From the cell containing the given text, extract its center point as [x, y] coordinate. 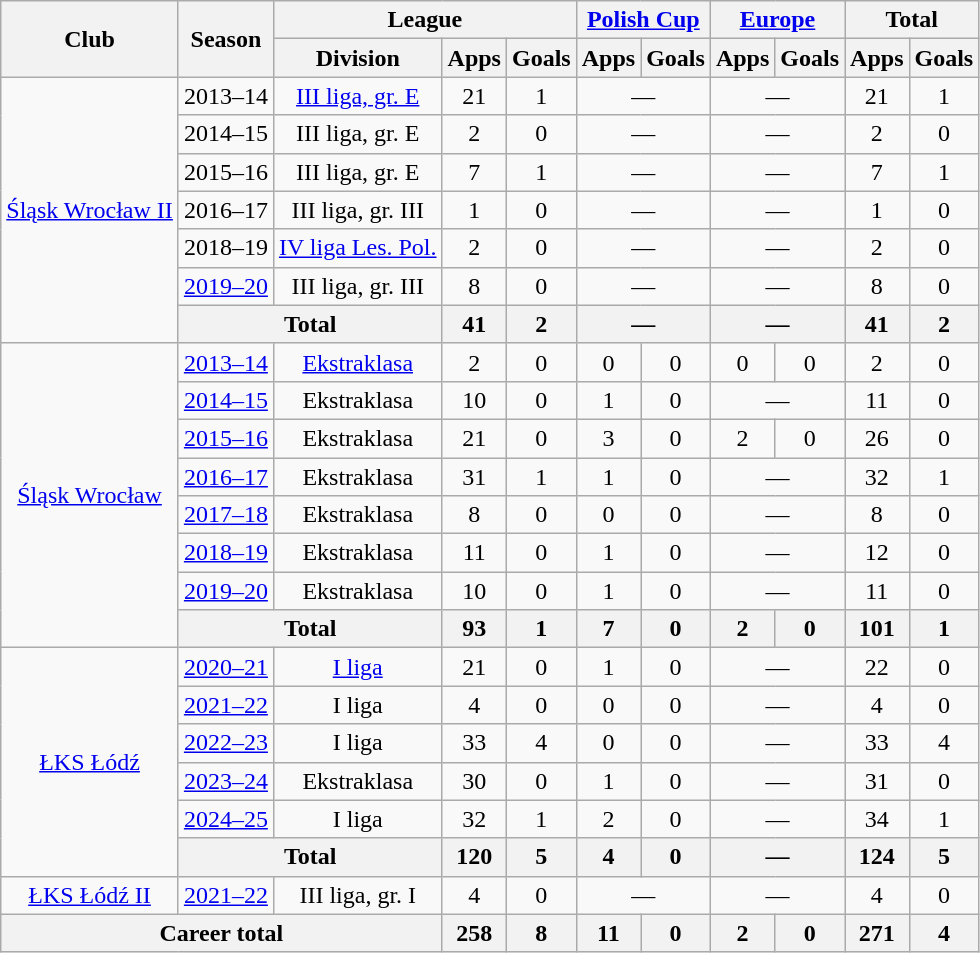
22 [877, 667]
101 [877, 629]
2024–25 [226, 819]
30 [474, 781]
Śląsk Wrocław II [90, 210]
2023–24 [226, 781]
2022–23 [226, 743]
120 [474, 857]
93 [474, 629]
26 [877, 438]
III liga, gr. I [358, 895]
Season [226, 39]
Club [90, 39]
Career total [222, 933]
Śląsk Wrocław [90, 495]
Europe [777, 20]
258 [474, 933]
Division [358, 58]
League [424, 20]
3 [608, 438]
34 [877, 819]
Polish Cup [643, 20]
ŁKS Łódź II [90, 895]
IV liga Les. Pol. [358, 248]
2020–21 [226, 667]
271 [877, 933]
12 [877, 553]
124 [877, 857]
2017–18 [226, 515]
ŁKS Łódź [90, 762]
